Capture the cell that displays the provided text and extract its (X, Y) central coordinate. 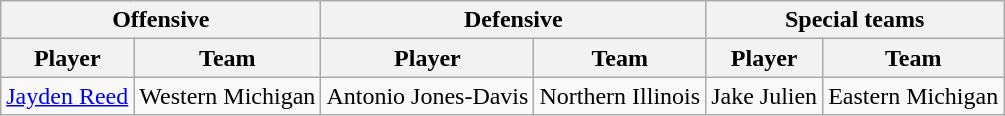
Offensive (161, 20)
Defensive (514, 20)
Northern Illinois (620, 96)
Antonio Jones-Davis (428, 96)
Western Michigan (228, 96)
Special teams (855, 20)
Jayden Reed (68, 96)
Jake Julien (764, 96)
Eastern Michigan (914, 96)
